Search for the cell housing the specified text and yield its (X, Y) center coordinate. 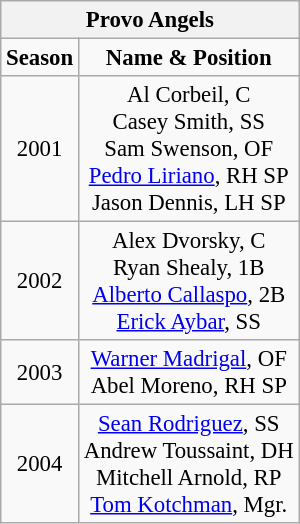
Sean Rodriguez, SSAndrew Toussaint, DHMitchell Arnold, RPTom Kotchman, Mgr. (188, 464)
Warner Madrigal, OFAbel Moreno, RH SP (188, 372)
Al Corbeil, CCasey Smith, SSSam Swenson, OFPedro Liriano, RH SPJason Dennis, LH SP (188, 149)
Alex Dvorsky, CRyan Shealy, 1BAlberto Callaspo, 2BErick Aybar, SS (188, 282)
2001 (40, 149)
2002 (40, 282)
2004 (40, 464)
Season (40, 58)
2003 (40, 372)
Provo Angels (150, 20)
Name & Position (188, 58)
